Return (x, y) of the center of cell containing provided text 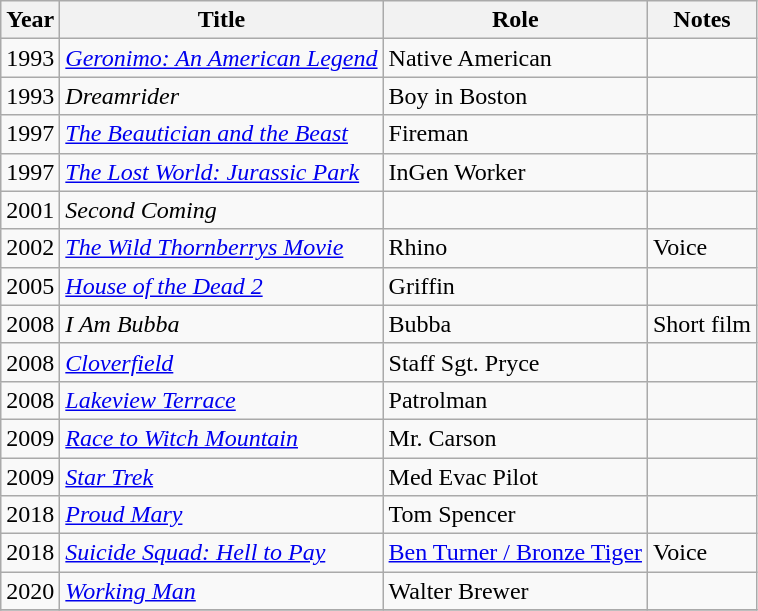
Dreamrider (222, 96)
Fireman (515, 134)
Race to Witch Mountain (222, 438)
Walter Brewer (515, 591)
Working Man (222, 591)
House of the Dead 2 (222, 286)
Rhino (515, 248)
Cloverfield (222, 362)
2001 (30, 210)
Med Evac Pilot (515, 477)
2005 (30, 286)
Bubba (515, 324)
Lakeview Terrace (222, 400)
Year (30, 20)
Patrolman (515, 400)
Griffin (515, 286)
Short film (702, 324)
2002 (30, 248)
Mr. Carson (515, 438)
Staff Sgt. Pryce (515, 362)
Title (222, 20)
Second Coming (222, 210)
Boy in Boston (515, 96)
The Wild Thornberrys Movie (222, 248)
2020 (30, 591)
Suicide Squad: Hell to Pay (222, 553)
Notes (702, 20)
The Beautician and the Beast (222, 134)
Role (515, 20)
Proud Mary (222, 515)
InGen Worker (515, 172)
Star Trek (222, 477)
Ben Turner / Bronze Tiger (515, 553)
Tom Spencer (515, 515)
Native American (515, 58)
I Am Bubba (222, 324)
Geronimo: An American Legend (222, 58)
The Lost World: Jurassic Park (222, 172)
